Identify which cell holds the provided text, then report its (x, y) central coordinate. 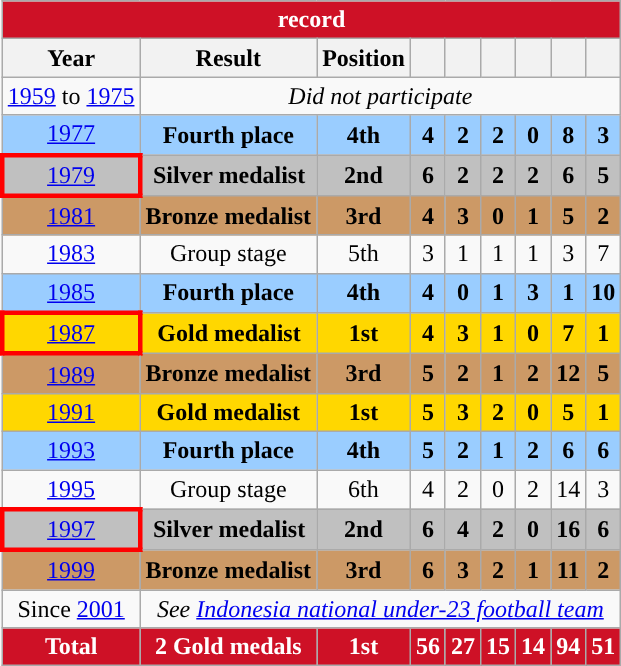
1989 (71, 374)
1983 (71, 254)
8 (568, 135)
1979 (71, 174)
1981 (71, 216)
10 (604, 293)
See Indonesia national under-23 football team (380, 609)
1987 (71, 334)
1995 (71, 490)
51 (604, 647)
12 (568, 374)
1993 (71, 450)
94 (568, 647)
Position (364, 58)
11 (568, 570)
1977 (71, 135)
2 Gold medals (228, 647)
15 (498, 647)
Result (228, 58)
1999 (71, 570)
1985 (71, 293)
record (311, 20)
Year (71, 58)
5th (364, 254)
1959 to 1975 (71, 96)
Total (71, 647)
Since 2001 (71, 609)
Did not participate (380, 96)
6th (364, 490)
27 (462, 647)
1991 (71, 412)
16 (568, 530)
56 (428, 647)
1997 (71, 530)
